Detect which cell encompasses the target text, then output its (X, Y) center coordinate. 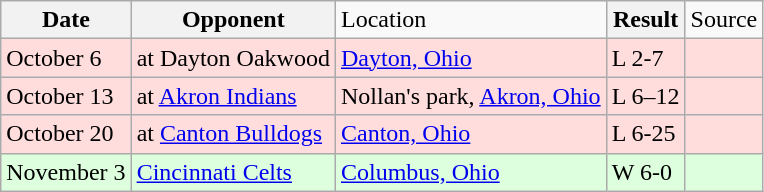
October 6 (66, 58)
Source (724, 20)
Date (66, 20)
Result (646, 20)
L 6–12 (646, 96)
Canton, Ohio (470, 134)
at Akron Indians (233, 96)
Location (470, 20)
Columbus, Ohio (470, 172)
L 2-7 (646, 58)
at Canton Bulldogs (233, 134)
at Dayton Oakwood (233, 58)
November 3 (66, 172)
October 20 (66, 134)
Cincinnati Celts (233, 172)
L 6-25 (646, 134)
Opponent (233, 20)
October 13 (66, 96)
W 6-0 (646, 172)
Nollan's park, Akron, Ohio (470, 96)
Dayton, Ohio (470, 58)
